Provide the [X, Y] coordinate of the cell's center where the given text is located.  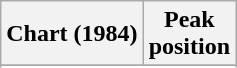
Peakposition [189, 34]
Chart (1984) [72, 34]
